Provide the (X, Y) coordinate of the cell's center where the given text is located.  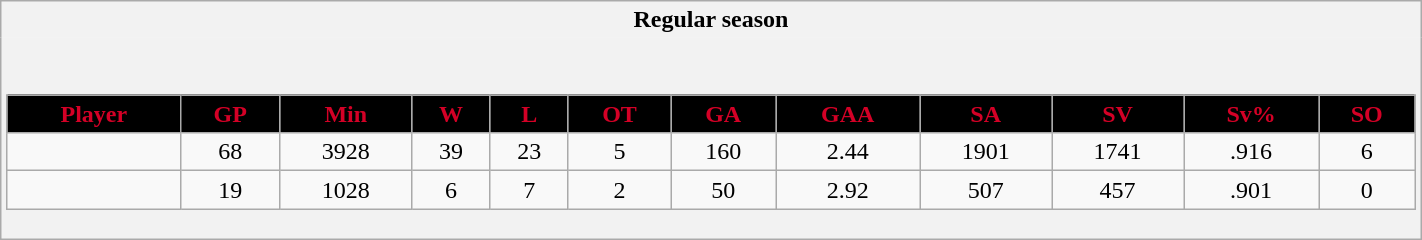
3928 (346, 152)
39 (451, 152)
SV (1118, 114)
2.92 (848, 190)
1901 (986, 152)
Sv% (1252, 114)
68 (230, 152)
GA (724, 114)
Min (346, 114)
OT (619, 114)
Player GP Min W L OT GA GAA SA SV Sv% SO 68 3928 39 23 5 160 2.44 1901 1741 .916 6 19 1028 6 7 2 50 2.92 507 457 .901 0 (711, 138)
19 (230, 190)
L (529, 114)
SO (1367, 114)
2.44 (848, 152)
160 (724, 152)
W (451, 114)
GAA (848, 114)
50 (724, 190)
GP (230, 114)
Player (94, 114)
.901 (1252, 190)
.916 (1252, 152)
5 (619, 152)
Regular season (711, 20)
23 (529, 152)
2 (619, 190)
7 (529, 190)
457 (1118, 190)
1741 (1118, 152)
1028 (346, 190)
0 (1367, 190)
507 (986, 190)
SA (986, 114)
